Search for the cell housing the specified text and yield its [X, Y] center coordinate. 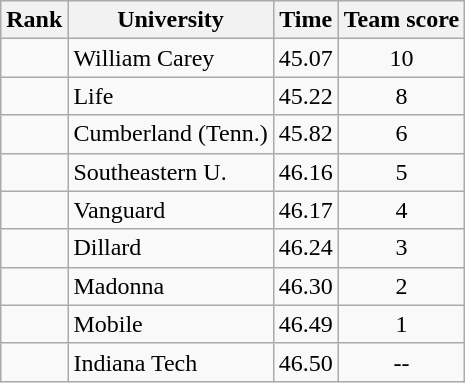
46.50 [306, 362]
45.22 [306, 96]
Life [170, 96]
2 [401, 286]
8 [401, 96]
Southeastern U. [170, 172]
3 [401, 248]
10 [401, 58]
Mobile [170, 324]
46.17 [306, 210]
1 [401, 324]
University [170, 20]
Dillard [170, 248]
William Carey [170, 58]
Cumberland (Tenn.) [170, 134]
46.16 [306, 172]
46.49 [306, 324]
6 [401, 134]
45.07 [306, 58]
46.30 [306, 286]
Indiana Tech [170, 362]
Team score [401, 20]
Rank [34, 20]
45.82 [306, 134]
Time [306, 20]
46.24 [306, 248]
4 [401, 210]
Vanguard [170, 210]
5 [401, 172]
Madonna [170, 286]
-- [401, 362]
